Provide the (x, y) coordinate of the cell's center where the given text is located.  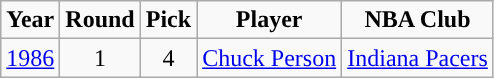
1986 (30, 58)
Player (270, 20)
Chuck Person (270, 58)
Round (100, 20)
1 (100, 58)
4 (168, 58)
Pick (168, 20)
Year (30, 20)
NBA Club (418, 20)
Indiana Pacers (418, 58)
